Return the [X, Y] coordinate for the center point of the cell that contains the specified text.  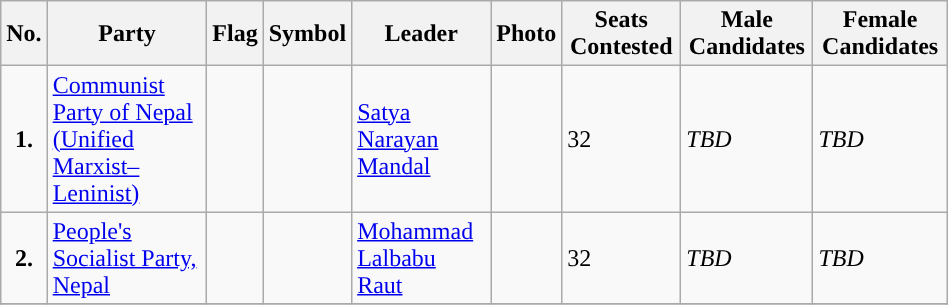
Flag [235, 34]
Female Candidates [880, 34]
Mohammad Lalbabu Raut [422, 258]
Leader [422, 34]
Communist Party of Nepal (Unified Marxist–Leninist) [127, 139]
No. [24, 34]
People's Socialist Party, Nepal [127, 258]
Male Candidates [747, 34]
Photo [526, 34]
Seats Contested [622, 34]
Satya Narayan Mandal [422, 139]
1. [24, 139]
2. [24, 258]
Symbol [307, 34]
Party [127, 34]
